Determine the (X, Y) coordinate at the center of the cell enclosing the given text.  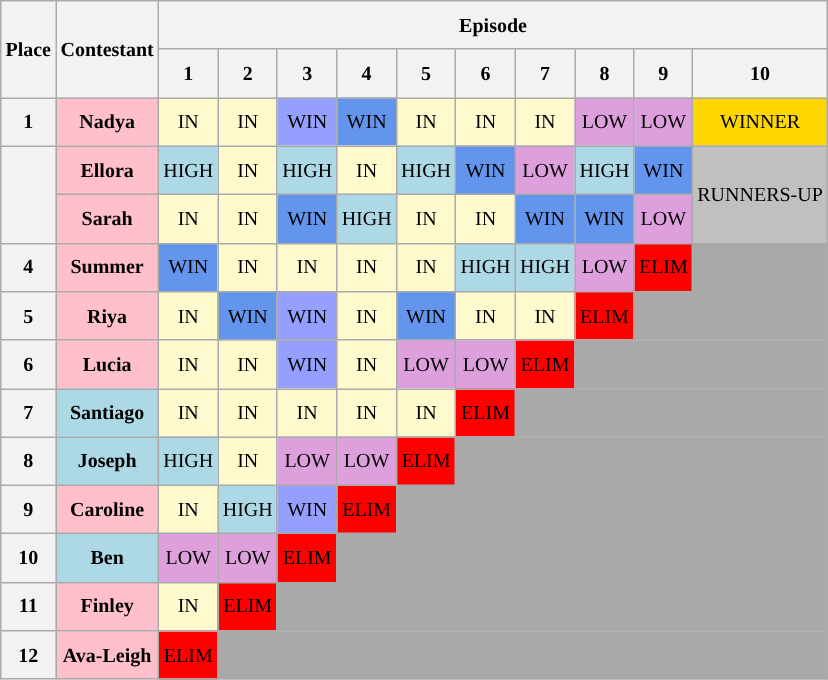
Ben (108, 558)
Place (28, 50)
RUNNERS-UP (760, 194)
Summer (108, 267)
11 (28, 607)
Nadya (108, 122)
Lucia (108, 364)
Ellora (108, 170)
2 (248, 74)
Finley (108, 607)
12 (28, 655)
Ava-Leigh (108, 655)
Contestant (108, 50)
Santiago (108, 413)
Sarah (108, 219)
Caroline (108, 510)
Episode (494, 25)
Joseph (108, 461)
Riya (108, 316)
WINNER (760, 122)
3 (306, 74)
